Pinpoint the cell where the given text exists, returning its [x, y] midpoint coordinate. 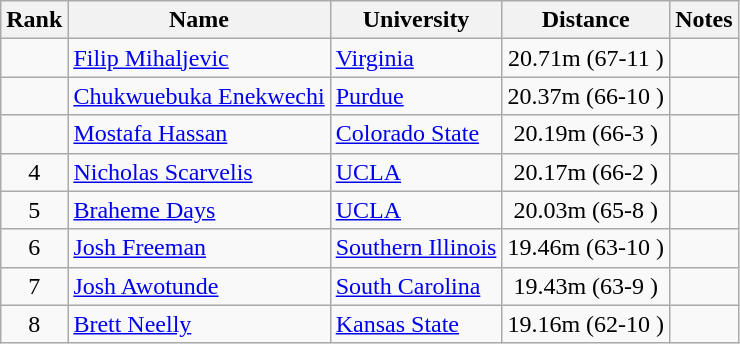
South Carolina [416, 286]
Southern Illinois [416, 248]
20.71m (67-11 ) [586, 58]
19.16m (62-10 ) [586, 324]
Brett Neelly [199, 324]
20.03m (65-8 ) [586, 210]
Chukwuebuka Enekwechi [199, 96]
Notes [704, 20]
Name [199, 20]
20.17m (66-2 ) [586, 172]
19.46m (63-10 ) [586, 248]
Virginia [416, 58]
Distance [586, 20]
20.37m (66-10 ) [586, 96]
Kansas State [416, 324]
6 [34, 248]
Filip Mihaljevic [199, 58]
4 [34, 172]
Colorado State [416, 134]
Nicholas Scarvelis [199, 172]
5 [34, 210]
University [416, 20]
Josh Awotunde [199, 286]
19.43m (63-9 ) [586, 286]
Mostafa Hassan [199, 134]
Braheme Days [199, 210]
7 [34, 286]
Rank [34, 20]
Purdue [416, 96]
Josh Freeman [199, 248]
8 [34, 324]
20.19m (66-3 ) [586, 134]
